Return [x, y] of the center of cell containing provided text 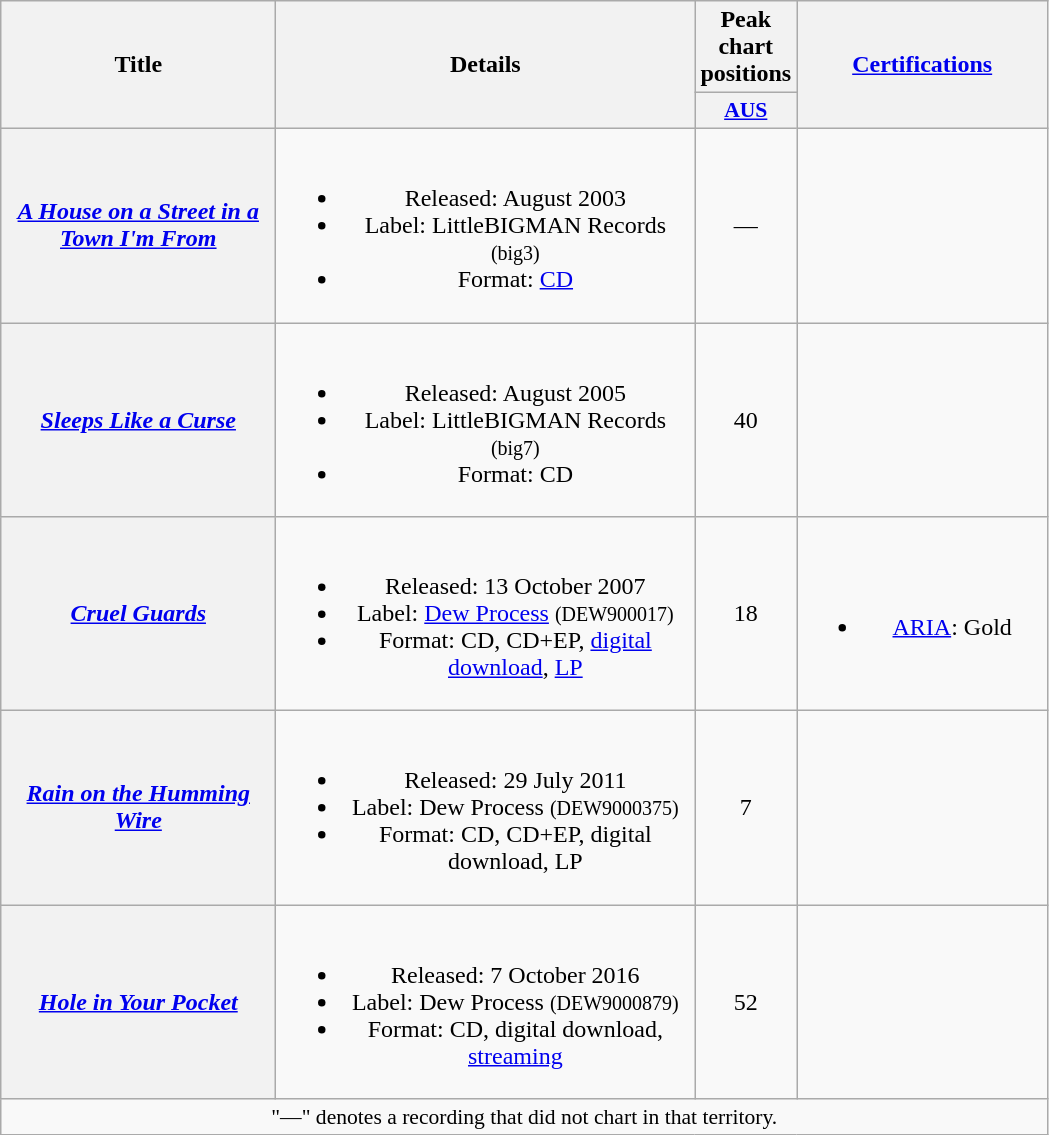
52 [746, 1002]
Released: 13 October 2007Label: Dew Process (DEW900017)Format: CD, CD+EP, digital download, LP [486, 614]
ARIA: Gold [922, 614]
Rain on the Humming Wire [138, 808]
"—" denotes a recording that did not chart in that territory. [524, 1117]
A House on a Street in a Town I'm From [138, 225]
Details [486, 65]
— [746, 225]
Released: 7 October 2016Label: Dew Process (DEW9000879)Format: CD, digital download, streaming [486, 1002]
Title [138, 65]
Released: 29 July 2011Label: Dew Process (DEW9000375)Format: CD, CD+EP, digital download, LP [486, 808]
Hole in Your Pocket [138, 1002]
Sleeps Like a Curse [138, 419]
40 [746, 419]
AUS [746, 111]
Cruel Guards [138, 614]
Released: August 2005Label: LittleBIGMAN Records (big7)Format: CD [486, 419]
Released: August 2003Label: LittleBIGMAN Records (big3)Format: CD [486, 225]
Peak chart positions [746, 47]
7 [746, 808]
Certifications [922, 65]
18 [746, 614]
